Return (X, Y) of the center of cell containing provided text 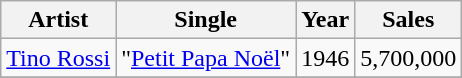
"Petit Papa Noël" (206, 58)
Artist (58, 20)
Sales (408, 20)
Tino Rossi (58, 58)
1946 (326, 58)
5,700,000 (408, 58)
Year (326, 20)
Single (206, 20)
